Provide the (x, y) coordinate of the cell's center where the given text is located.  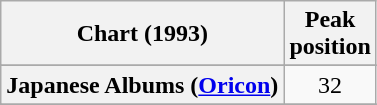
32 (330, 85)
Chart (1993) (142, 34)
Peakposition (330, 34)
Japanese Albums (Oricon) (142, 85)
